Return the [x, y] coordinate for the center point of the cell that contains the specified text.  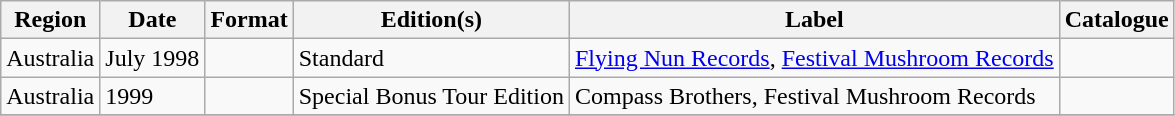
Compass Brothers, Festival Mushroom Records [814, 96]
July 1998 [152, 58]
1999 [152, 96]
Catalogue [1116, 20]
Flying Nun Records, Festival Mushroom Records [814, 58]
Format [249, 20]
Standard [431, 58]
Region [50, 20]
Special Bonus Tour Edition [431, 96]
Date [152, 20]
Edition(s) [431, 20]
Label [814, 20]
